Determine the [x, y] coordinate at the center of the cell enclosing the given text.  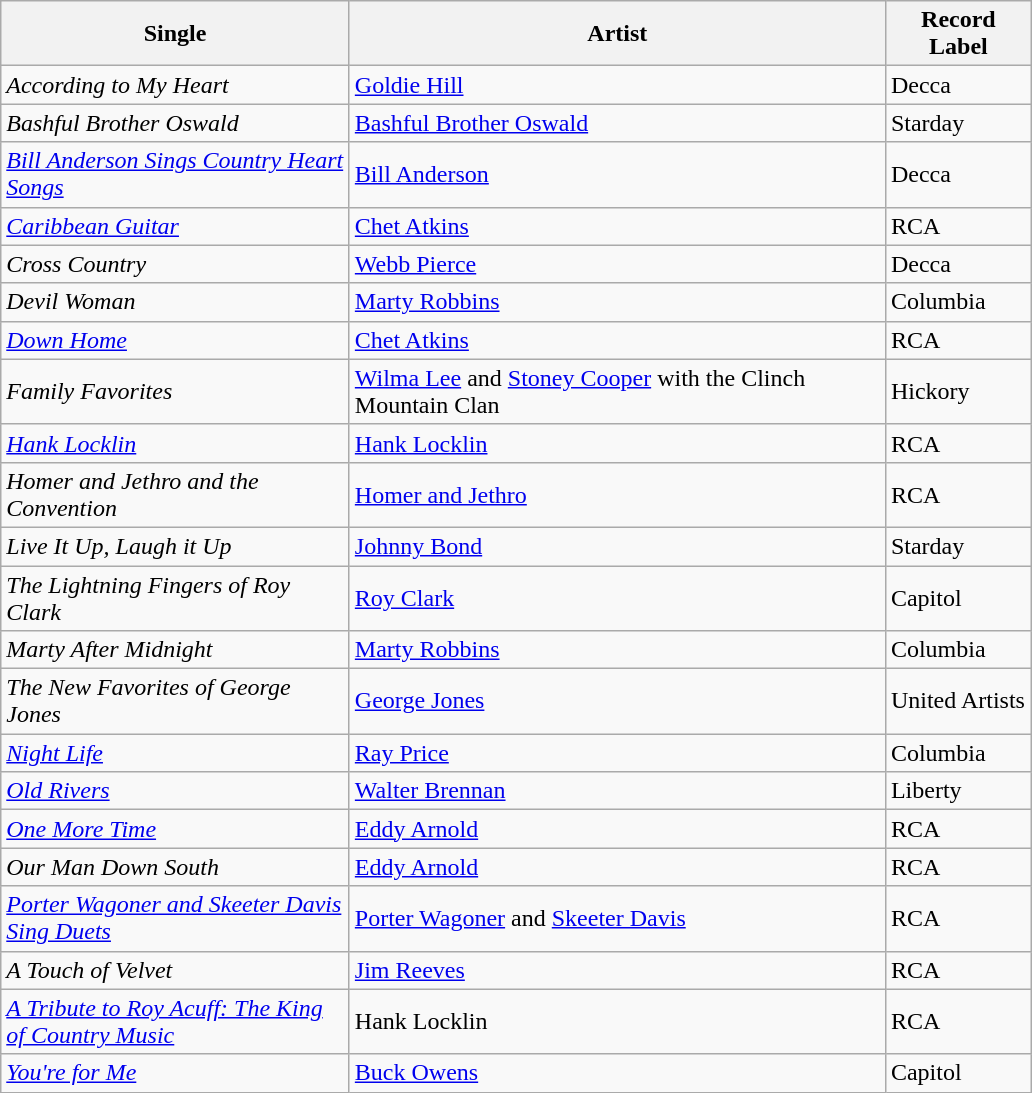
Roy Clark [617, 598]
Live It Up, Laugh it Up [176, 546]
According to My Heart [176, 85]
Johnny Bond [617, 546]
Record Label [958, 34]
A Tribute to Roy Acuff: The King of Country Music [176, 1022]
Goldie Hill [617, 85]
Porter Wagoner and Skeeter Davis [617, 918]
United Artists [958, 702]
You're for Me [176, 1073]
Webb Pierce [617, 264]
Artist [617, 34]
Family Favorites [176, 392]
Bill Anderson [617, 174]
Ray Price [617, 753]
Single [176, 34]
Homer and Jethro [617, 494]
Old Rivers [176, 791]
Cross Country [176, 264]
Liberty [958, 791]
Bill Anderson Sings Country Heart Songs [176, 174]
The New Favorites of George Jones [176, 702]
A Touch of Velvet [176, 970]
Marty After Midnight [176, 650]
Our Man Down South [176, 867]
Devil Woman [176, 302]
One More Time [176, 829]
Porter Wagoner and Skeeter Davis Sing Duets [176, 918]
Hickory [958, 392]
Jim Reeves [617, 970]
Homer and Jethro and the Convention [176, 494]
George Jones [617, 702]
Caribbean Guitar [176, 226]
The Lightning Fingers of Roy Clark [176, 598]
Wilma Lee and Stoney Cooper with the Clinch Mountain Clan [617, 392]
Night Life [176, 753]
Walter Brennan [617, 791]
Buck Owens [617, 1073]
Down Home [176, 340]
